For the text-containing cell, return its midpoint in (X, Y) coordinate format. 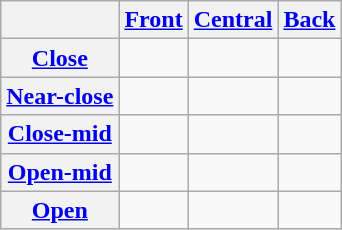
Close-mid (60, 134)
Open (60, 210)
Back (310, 20)
Open-mid (60, 172)
Front (154, 20)
Near-close (60, 96)
Central (233, 20)
Close (60, 58)
